Pinpoint the cell where the given text exists, returning its (x, y) midpoint coordinate. 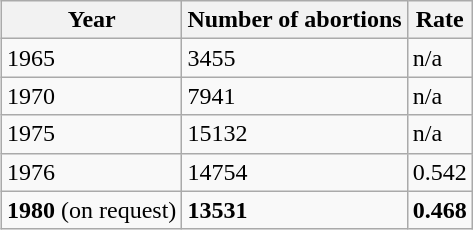
1976 (92, 172)
13531 (294, 210)
1980 (on request) (92, 210)
0.542 (440, 172)
3455 (294, 58)
7941 (294, 96)
14754 (294, 172)
Number of abortions (294, 20)
1970 (92, 96)
1965 (92, 58)
0.468 (440, 210)
Rate (440, 20)
Year (92, 20)
1975 (92, 134)
15132 (294, 134)
